Output the [X, Y] coordinate of the center of the cell containing the given text.  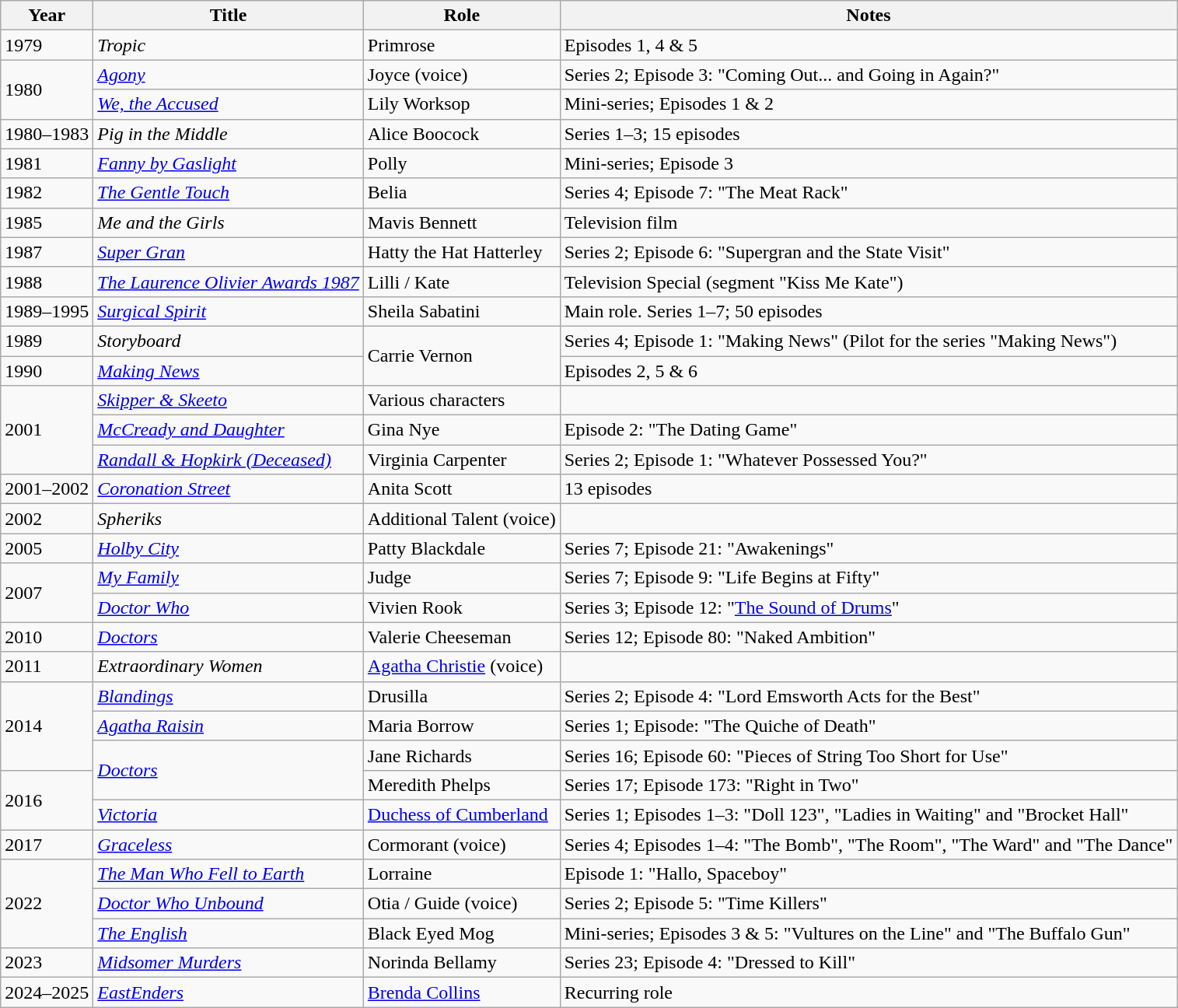
Mavis Bennett [462, 222]
Series 3; Episode 12: "The Sound of Drums" [869, 607]
Series 2; Episode 3: "Coming Out... and Going in Again?" [869, 75]
Blandings [229, 696]
2002 [47, 519]
1985 [47, 222]
Holby City [229, 548]
Series 2; Episode 4: "Lord Emsworth Acts for the Best" [869, 696]
2005 [47, 548]
Episode 2: "The Dating Game" [869, 430]
2023 [47, 963]
Sheila Sabatini [462, 311]
Skipper & Skeeto [229, 401]
Belia [462, 193]
1979 [47, 45]
Series 4; Episodes 1–4: "The Bomb", "The Room", "The Ward" and "The Dance" [869, 844]
Super Gran [229, 252]
Lilli / Kate [462, 282]
Gina Nye [462, 430]
Agatha Christie (voice) [462, 667]
Agatha Raisin [229, 726]
Jane Richards [462, 755]
My Family [229, 578]
Me and the Girls [229, 222]
1987 [47, 252]
Series 4; Episode 1: "Making News" (Pilot for the series "Making News") [869, 341]
Graceless [229, 844]
Hatty the Hat Hatterley [462, 252]
Patty Blackdale [462, 548]
Polly [462, 163]
Joyce (voice) [462, 75]
Primrose [462, 45]
1990 [47, 371]
Series 1; Episode: "The Quiche of Death" [869, 726]
2017 [47, 844]
McCready and Daughter [229, 430]
Additional Talent (voice) [462, 519]
Extraordinary Women [229, 667]
Brenda Collins [462, 992]
Role [462, 16]
Series 2; Episode 6: "Supergran and the State Visit" [869, 252]
Storyboard [229, 341]
Vivien Rook [462, 607]
2024–2025 [47, 992]
Series 23; Episode 4: "Dressed to Kill" [869, 963]
Series 2; Episode 1: "Whatever Possessed You?" [869, 460]
Randall & Hopkirk (Deceased) [229, 460]
Notes [869, 16]
1988 [47, 282]
2010 [47, 637]
Main role. Series 1–7; 50 episodes [869, 311]
Various characters [462, 401]
Victoria [229, 814]
Mini-series; Episodes 1 & 2 [869, 104]
Series 1; Episodes 1–3: "Doll 123", "Ladies in Waiting" and "Brocket Hall" [869, 814]
2001–2002 [47, 489]
Alice Boocock [462, 134]
The Laurence Olivier Awards 1987 [229, 282]
2011 [47, 667]
1989 [47, 341]
Making News [229, 371]
Episodes 1, 4 & 5 [869, 45]
Pig in the Middle [229, 134]
Series 17; Episode 173: "Right in Two" [869, 785]
The English [229, 933]
Valerie Cheeseman [462, 637]
The Man Who Fell to Earth [229, 874]
Series 2; Episode 5: "Time Killers" [869, 904]
1981 [47, 163]
Meredith Phelps [462, 785]
Agony [229, 75]
Recurring role [869, 992]
Anita Scott [462, 489]
Series 7; Episode 9: "Life Begins at Fifty" [869, 578]
Judge [462, 578]
1980 [47, 89]
Surgical Spirit [229, 311]
Black Eyed Mog [462, 933]
Lily Worksop [462, 104]
EastEnders [229, 992]
2001 [47, 430]
Series 7; Episode 21: "Awakenings" [869, 548]
Television film [869, 222]
Series 16; Episode 60: "Pieces of String Too Short for Use" [869, 755]
1989–1995 [47, 311]
Fanny by Gaslight [229, 163]
Television Special (segment "Kiss Me Kate") [869, 282]
2007 [47, 593]
The Gentle Touch [229, 193]
Spheriks [229, 519]
2022 [47, 904]
Episodes 2, 5 & 6 [869, 371]
Doctor Who [229, 607]
Mini-series; Episode 3 [869, 163]
Mini-series; Episodes 3 & 5: "Vultures on the Line" and "The Buffalo Gun" [869, 933]
2016 [47, 800]
Episode 1: "Hallo, Spaceboy" [869, 874]
Title [229, 16]
Midsomer Murders [229, 963]
Maria Borrow [462, 726]
Series 1–3; 15 episodes [869, 134]
Coronation Street [229, 489]
1982 [47, 193]
Duchess of Cumberland [462, 814]
We, the Accused [229, 104]
Otia / Guide (voice) [462, 904]
Year [47, 16]
13 episodes [869, 489]
Cormorant (voice) [462, 844]
Series 4; Episode 7: "The Meat Rack" [869, 193]
Virginia Carpenter [462, 460]
Drusilla [462, 696]
Doctor Who Unbound [229, 904]
Tropic [229, 45]
Series 12; Episode 80: "Naked Ambition" [869, 637]
Norinda Bellamy [462, 963]
Lorraine [462, 874]
1980–1983 [47, 134]
2014 [47, 726]
Carrie Vernon [462, 355]
